Return (x, y) of the center of cell containing provided text 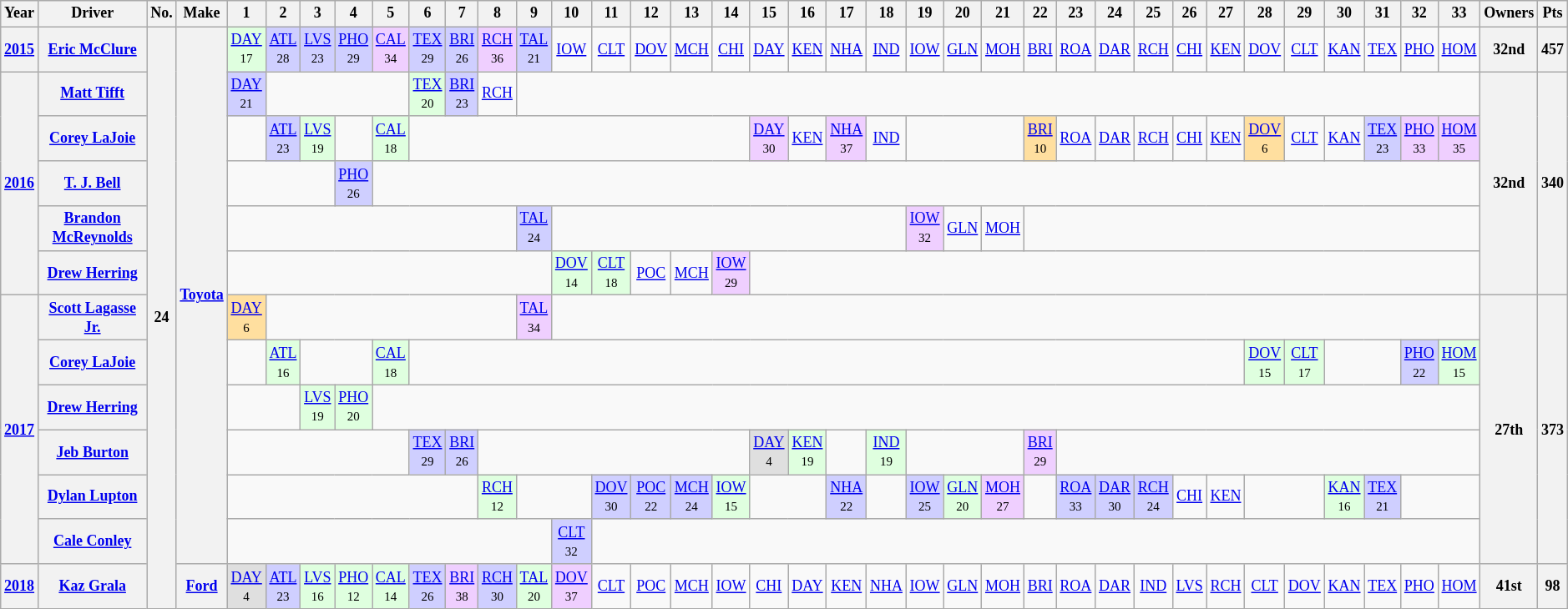
Matt Tifft (92, 94)
25 (1153, 13)
KEN19 (807, 452)
20 (963, 13)
DAY6 (246, 318)
5 (391, 13)
2016 (20, 184)
2017 (20, 430)
ATL16 (283, 363)
Pts (1553, 13)
TEX26 (427, 586)
7 (463, 13)
CAL14 (391, 586)
457 (1553, 49)
13 (692, 13)
22 (1040, 13)
Make (202, 13)
GLN20 (963, 497)
No. (162, 13)
Jeb Burton (92, 452)
33 (1459, 13)
21 (1004, 13)
RCH12 (498, 497)
TAL24 (534, 229)
10 (571, 13)
DOV15 (1265, 363)
CLT32 (571, 541)
LVS23 (317, 49)
Owners (1510, 13)
DOV6 (1265, 138)
MCH24 (692, 497)
Scott Lagasse Jr. (92, 318)
14 (731, 13)
16 (807, 13)
IND19 (887, 452)
BRI38 (463, 586)
19 (925, 13)
Driver (92, 13)
BRI29 (1040, 452)
IOW15 (731, 497)
Kaz Grala (92, 586)
IOW25 (925, 497)
TAL34 (534, 318)
15 (769, 13)
KAN16 (1344, 497)
PHO20 (354, 407)
Toyota (202, 295)
PHO12 (354, 586)
Eric McClure (92, 49)
LVS (1189, 586)
Year (20, 13)
NHA37 (847, 138)
TAL20 (534, 586)
MOH27 (1004, 497)
CLT17 (1305, 363)
DOV30 (611, 497)
PHO29 (354, 49)
2015 (20, 49)
3 (317, 13)
PHO22 (1419, 363)
30 (1344, 13)
DAY21 (246, 94)
PHO26 (354, 184)
HOM35 (1459, 138)
11 (611, 13)
Dylan Lupton (92, 497)
31 (1383, 13)
PHO33 (1419, 138)
8 (498, 13)
2018 (20, 586)
27th (1510, 430)
DOV14 (571, 273)
RCH36 (498, 49)
23 (1075, 13)
BRI23 (463, 94)
17 (847, 13)
IOW32 (925, 229)
Brandon McReynolds (92, 229)
BRI10 (1040, 138)
HOM15 (1459, 363)
18 (887, 13)
DAY17 (246, 49)
DAY30 (769, 138)
27 (1226, 13)
LVS16 (317, 586)
RCH30 (498, 586)
28 (1265, 13)
4 (354, 13)
Cale Conley (92, 541)
CLT18 (611, 273)
41st (1510, 586)
TEX21 (1383, 497)
TAL21 (534, 49)
26 (1189, 13)
Ford (202, 586)
6 (427, 13)
32 (1419, 13)
TEX20 (427, 94)
12 (651, 13)
373 (1553, 430)
TEX23 (1383, 138)
T. J. Bell (92, 184)
2 (283, 13)
DOV37 (571, 586)
POC22 (651, 497)
CAL34 (391, 49)
29 (1305, 13)
98 (1553, 586)
ATL28 (283, 49)
NHA22 (847, 497)
9 (534, 13)
ROA33 (1075, 497)
340 (1553, 184)
RCH24 (1153, 497)
IOW29 (731, 273)
DAR30 (1115, 497)
1 (246, 13)
